Detect which cell encompasses the target text, then output its [X, Y] center coordinate. 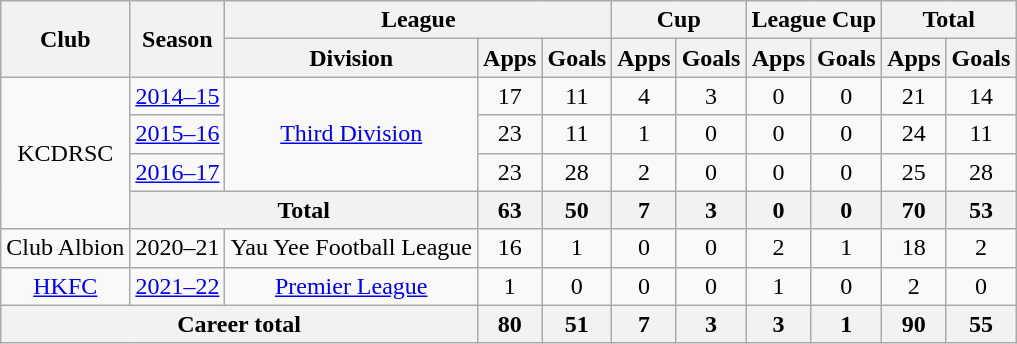
2021–22 [178, 286]
Third Division [352, 134]
League Cup [814, 20]
50 [577, 210]
53 [981, 210]
Premier League [352, 286]
25 [914, 172]
KCDRSC [66, 153]
21 [914, 96]
90 [914, 324]
18 [914, 248]
14 [981, 96]
Career total [240, 324]
2014–15 [178, 96]
16 [510, 248]
80 [510, 324]
Division [352, 58]
League [418, 20]
2020–21 [178, 248]
Club Albion [66, 248]
Season [178, 39]
Yau Yee Football League [352, 248]
55 [981, 324]
24 [914, 134]
HKFC [66, 286]
51 [577, 324]
63 [510, 210]
2015–16 [178, 134]
70 [914, 210]
2016–17 [178, 172]
17 [510, 96]
Cup [679, 20]
Club [66, 39]
4 [644, 96]
